For the text-containing cell, return its midpoint in [x, y] coordinate format. 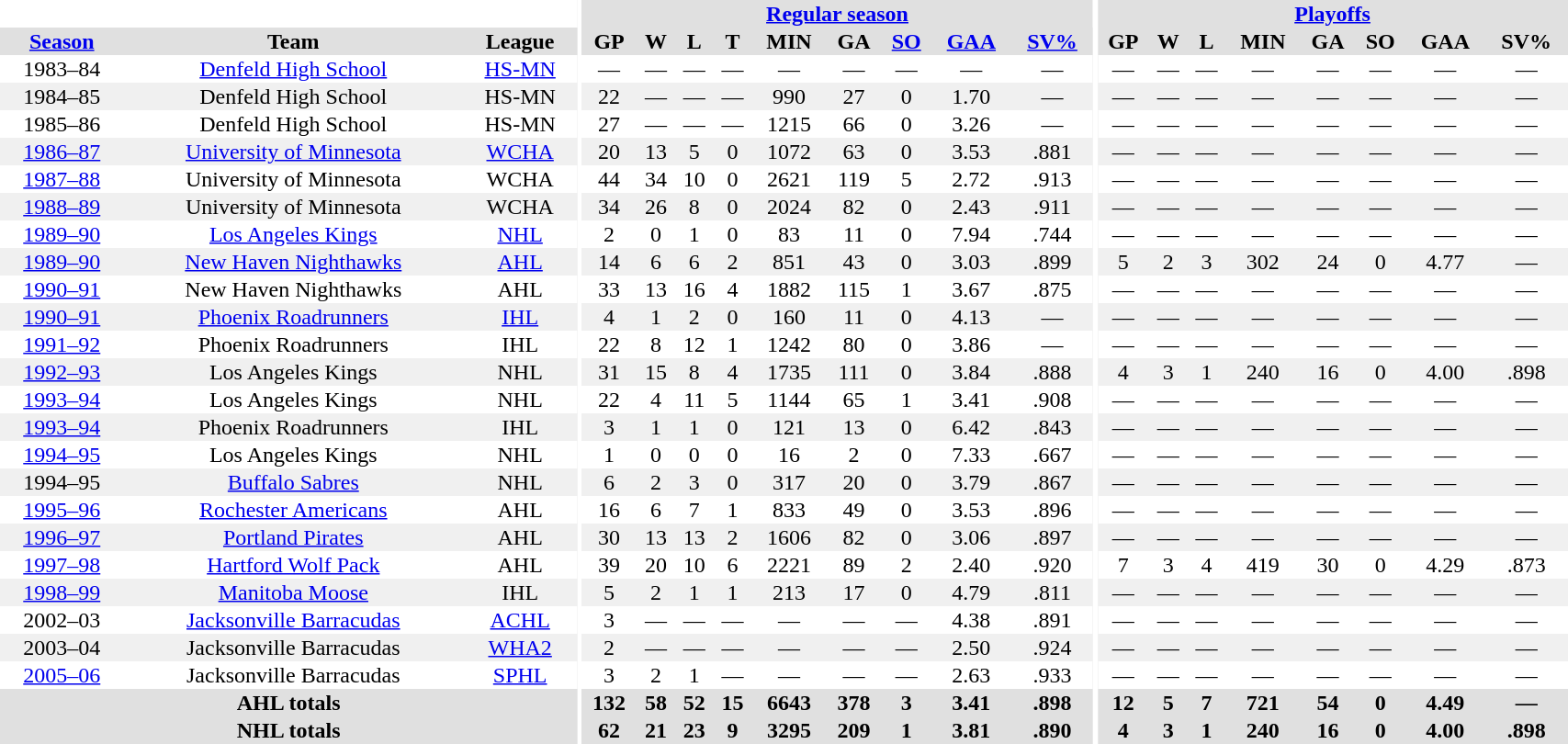
62 [609, 730]
Portland Pirates [294, 537]
1984–85 [62, 96]
990 [788, 96]
3.03 [972, 262]
49 [853, 510]
24 [1327, 262]
111 [853, 372]
2003–04 [62, 648]
1988–89 [62, 207]
NHL totals [288, 730]
1072 [788, 152]
1735 [788, 372]
1983–84 [62, 69]
115 [853, 289]
1882 [788, 289]
54 [1327, 703]
Season [62, 41]
3.86 [972, 344]
52 [694, 703]
.888 [1053, 372]
AHL totals [288, 703]
2.43 [972, 207]
721 [1262, 703]
2002–03 [62, 620]
317 [788, 482]
14 [609, 262]
1986–87 [62, 152]
4.13 [972, 317]
378 [853, 703]
3.81 [972, 730]
44 [609, 179]
9 [733, 730]
.897 [1053, 537]
.744 [1053, 234]
3.06 [972, 537]
2.72 [972, 179]
1995–96 [62, 510]
3.67 [972, 289]
121 [788, 427]
3295 [788, 730]
Team [294, 41]
.920 [1053, 565]
WHA2 [520, 648]
65 [853, 400]
.911 [1053, 207]
1992–93 [62, 372]
T [733, 41]
.881 [1053, 152]
.875 [1053, 289]
7.94 [972, 234]
419 [1262, 565]
63 [853, 152]
26 [656, 207]
1242 [788, 344]
.899 [1053, 262]
2.50 [972, 648]
1.70 [972, 96]
1606 [788, 537]
4.77 [1446, 262]
23 [694, 730]
1987–88 [62, 179]
.867 [1053, 482]
.843 [1053, 427]
4.29 [1446, 565]
.811 [1053, 592]
1215 [788, 124]
3.84 [972, 372]
160 [788, 317]
4.38 [972, 620]
ACHL [520, 620]
119 [853, 179]
.908 [1053, 400]
302 [1262, 262]
89 [853, 565]
132 [609, 703]
83 [788, 234]
7.33 [972, 455]
Playoffs [1333, 14]
.924 [1053, 648]
1991–92 [62, 344]
21 [656, 730]
4.49 [1446, 703]
Buffalo Sabres [294, 482]
.667 [1053, 455]
17 [853, 592]
.891 [1053, 620]
4.79 [972, 592]
1985–86 [62, 124]
2.63 [972, 675]
.896 [1053, 510]
6.42 [972, 427]
.873 [1527, 565]
66 [853, 124]
1998–99 [62, 592]
3.26 [972, 124]
213 [788, 592]
1144 [788, 400]
3.79 [972, 482]
6643 [788, 703]
Manitoba Moose [294, 592]
.933 [1053, 675]
851 [788, 262]
39 [609, 565]
1997–98 [62, 565]
1996–97 [62, 537]
33 [609, 289]
2621 [788, 179]
209 [853, 730]
Hartford Wolf Pack [294, 565]
80 [853, 344]
2221 [788, 565]
58 [656, 703]
2.40 [972, 565]
Rochester Americans [294, 510]
SPHL [520, 675]
Regular season [838, 14]
833 [788, 510]
2024 [788, 207]
31 [609, 372]
.913 [1053, 179]
.890 [1053, 730]
2005–06 [62, 675]
League [520, 41]
43 [853, 262]
